Pinpoint the cell where the given text exists, returning its [X, Y] midpoint coordinate. 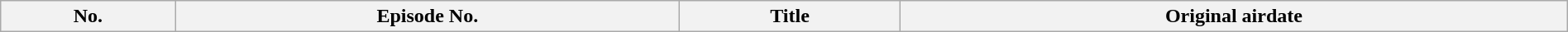
Original airdate [1234, 16]
Title [791, 16]
No. [88, 16]
Episode No. [427, 16]
